Search for the cell housing the specified text and yield its [x, y] center coordinate. 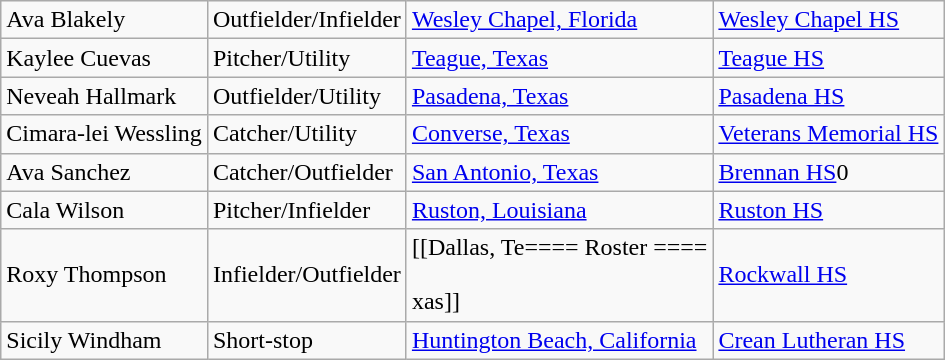
Ava Sanchez [104, 172]
Ruston, Louisiana [560, 210]
Cala Wilson [104, 210]
Pasadena HS [828, 96]
Neveah Hallmark [104, 96]
Short-stop [306, 340]
Infielder/Outfielder [306, 275]
Ruston HS [828, 210]
Veterans Memorial HS [828, 134]
San Antonio, Texas [560, 172]
[[Dallas, Te==== Roster ==== xas]] [560, 275]
Catcher/Outfielder [306, 172]
Converse, Texas [560, 134]
Catcher/Utility [306, 134]
Kaylee Cuevas [104, 58]
Teague HS [828, 58]
Sicily Windham [104, 340]
Crean Lutheran HS [828, 340]
Roxy Thompson [104, 275]
Outfielder/Utility [306, 96]
Pitcher/Utility [306, 58]
Huntington Beach, California [560, 340]
Cimara-lei Wessling [104, 134]
Pitcher/Infielder [306, 210]
Teague, Texas [560, 58]
Ava Blakely [104, 20]
Brennan HS0 [828, 172]
Outfielder/Infielder [306, 20]
Wesley Chapel, Florida [560, 20]
Rockwall HS [828, 275]
Pasadena, Texas [560, 96]
Wesley Chapel HS [828, 20]
